Identify which cell holds the provided text, then report its (X, Y) central coordinate. 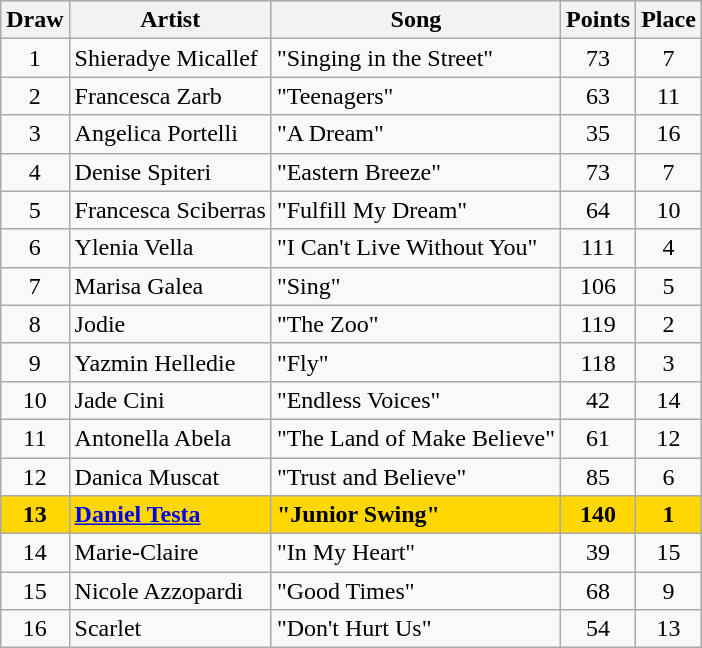
118 (598, 362)
Yazmin Helledie (170, 362)
"Endless Voices" (416, 400)
Francesca Zarb (170, 96)
"Good Times" (416, 591)
Shieradye Micallef (170, 58)
8 (35, 324)
Draw (35, 20)
Danica Muscat (170, 477)
140 (598, 515)
Marie-Claire (170, 553)
Place (669, 20)
42 (598, 400)
"Eastern Breeze" (416, 172)
"A Dream" (416, 134)
Points (598, 20)
39 (598, 553)
"The Zoo" (416, 324)
54 (598, 629)
85 (598, 477)
Jade Cini (170, 400)
"Trust and Believe" (416, 477)
Nicole Azzopardi (170, 591)
"Sing" (416, 286)
"The Land of Make Believe" (416, 438)
35 (598, 134)
"In My Heart" (416, 553)
"I Can't Live Without You" (416, 248)
63 (598, 96)
Francesca Sciberras (170, 210)
Marisa Galea (170, 286)
Daniel Testa (170, 515)
Denise Spiteri (170, 172)
Artist (170, 20)
61 (598, 438)
Angelica Portelli (170, 134)
106 (598, 286)
Ylenia Vella (170, 248)
"Junior Swing" (416, 515)
Song (416, 20)
"Don't Hurt Us" (416, 629)
Antonella Abela (170, 438)
Jodie (170, 324)
119 (598, 324)
64 (598, 210)
"Singing in the Street" (416, 58)
"Fly" (416, 362)
111 (598, 248)
"Fulfill My Dream" (416, 210)
68 (598, 591)
Scarlet (170, 629)
"Teenagers" (416, 96)
